Pinpoint the cell where the given text exists, returning its [X, Y] midpoint coordinate. 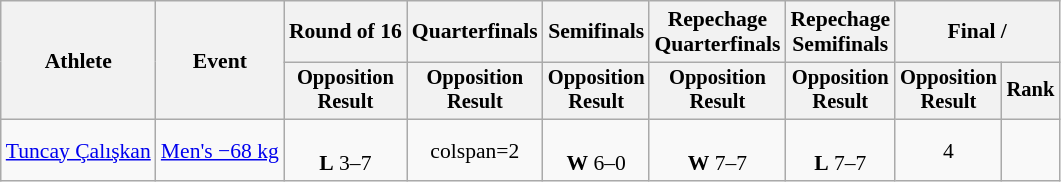
Round of 16 [346, 32]
L 7–7 [840, 150]
Semifinals [596, 32]
Rank [1031, 91]
W 6–0 [596, 150]
Event [220, 60]
Final / [977, 32]
colspan=2 [475, 150]
Athlete [78, 60]
4 [948, 150]
Quarterfinals [475, 32]
L 3–7 [346, 150]
W 7–7 [717, 150]
Tuncay Çalışkan [78, 150]
RepechageSemifinals [840, 32]
RepechageQuarterfinals [717, 32]
Men's −68 kg [220, 150]
